Find where the given text appears and provide that cell's center as (x, y) coordinate. 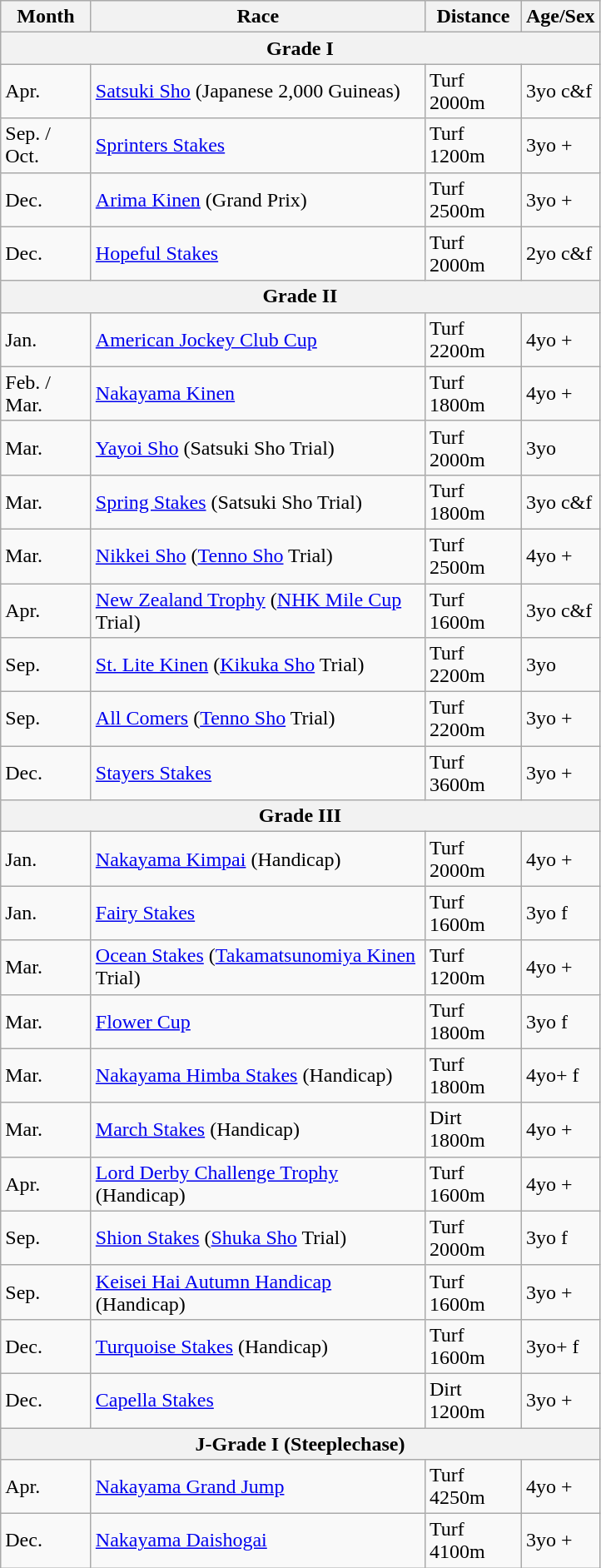
Turf 4250m (473, 1487)
Race (258, 17)
3yo+ f (560, 1346)
Distance (473, 17)
Sprinters Stakes (258, 145)
Grade II (300, 296)
St. Lite Kinen (Kikuka Sho Trial) (258, 665)
J-Grade I (Steeplechase) (300, 1443)
Stayers Stakes (258, 773)
Nakayama Kinen (258, 393)
Dirt 1200m (473, 1401)
Sep. / Oct. (47, 145)
Grade III (300, 816)
Nikkei Sho (Tenno Sho Trial) (258, 556)
Turf 4100m (473, 1541)
Yayoi Sho (Satsuki Sho Trial) (258, 448)
All Comers (Tenno Sho Trial) (258, 719)
Arima Kinen (Grand Prix) (258, 200)
Hopeful Stakes (258, 253)
Grade I (300, 48)
Fairy Stakes (258, 913)
Month (47, 17)
Flower Cup (258, 1021)
March Stakes (Handicap) (258, 1129)
Satsuki Sho (Japanese 2,000 Guineas) (258, 92)
Nakayama Grand Jump (258, 1487)
American Jockey Club Cup (258, 340)
Feb. / Mar. (47, 393)
Turquoise Stakes (Handicap) (258, 1346)
Shion Stakes (Shuka Sho Trial) (258, 1237)
4yo+ f (560, 1076)
Nakayama Himba Stakes (Handicap) (258, 1076)
Dirt 1800m (473, 1129)
Age/Sex (560, 17)
Keisei Hai Autumn Handicap (Handicap) (258, 1292)
2yo c&f (560, 253)
Capella Stakes (258, 1401)
Spring Stakes (Satsuki Sho Trial) (258, 501)
Lord Derby Challenge Trophy (Handicap) (258, 1184)
New Zealand Trophy (NHK Mile Cup Trial) (258, 610)
Nakayama Daishogai (258, 1541)
Ocean Stakes (Takamatsunomiya Kinen Trial) (258, 968)
Nakayama Kimpai (Handicap) (258, 859)
Turf 3600m (473, 773)
